Capture the cell that displays the provided text and extract its [X, Y] central coordinate. 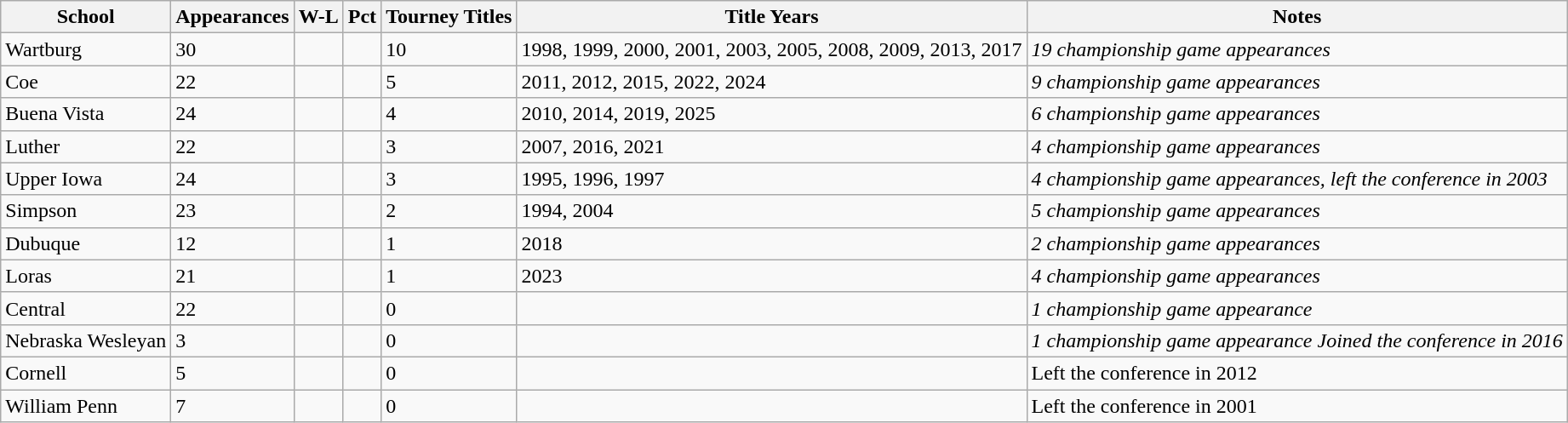
6 championship game appearances [1297, 114]
Dubuque [86, 243]
Appearances [232, 17]
2023 [771, 276]
Tourney Titles [449, 17]
2010, 2014, 2019, 2025 [771, 114]
Upper Iowa [86, 179]
Buena Vista [86, 114]
1 championship game appearance Joined the conference in 2016 [1297, 340]
Simpson [86, 211]
Left the conference in 2012 [1297, 373]
Coe [86, 82]
Loras [86, 276]
Notes [1297, 17]
Nebraska Wesleyan [86, 340]
2011, 2012, 2015, 2022, 2024 [771, 82]
School [86, 17]
2 championship game appearances [1297, 243]
19 championship game appearances [1297, 49]
9 championship game appearances [1297, 82]
1 championship game appearance [1297, 308]
Cornell [86, 373]
1998, 1999, 2000, 2001, 2003, 2005, 2008, 2009, 2013, 2017 [771, 49]
2007, 2016, 2021 [771, 146]
Luther [86, 146]
30 [232, 49]
Central [86, 308]
12 [232, 243]
1994, 2004 [771, 211]
1995, 1996, 1997 [771, 179]
2 [449, 211]
23 [232, 211]
10 [449, 49]
7 [232, 406]
21 [232, 276]
4 championship game appearances, left the conference in 2003 [1297, 179]
William Penn [86, 406]
Left the conference in 2001 [1297, 406]
Title Years [771, 17]
4 [449, 114]
5 championship game appearances [1297, 211]
2018 [771, 243]
Wartburg [86, 49]
Pct [362, 17]
W-L [318, 17]
